Locate the cell with the specified text and output its [X, Y] center coordinate. 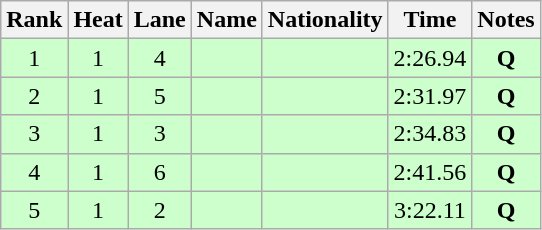
Notes [506, 20]
3:22.11 [430, 210]
Rank [34, 20]
Lane [160, 20]
2:26.94 [430, 58]
6 [160, 172]
Name [226, 20]
Time [430, 20]
2:41.56 [430, 172]
Nationality [325, 20]
2:31.97 [430, 96]
Heat [98, 20]
2:34.83 [430, 134]
